Extract the [x, y] coordinate from the center of the cell holding the provided text.  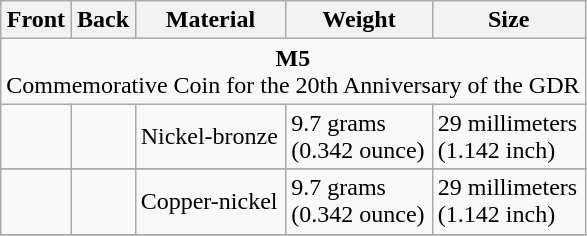
Back [103, 20]
M5Commemorative Coin for the 20th Anniversary of the GDR [293, 72]
Material [210, 20]
Front [36, 20]
Size [508, 20]
Nickel-bronze [210, 136]
Weight [360, 20]
Copper-nickel [210, 202]
